Identify which cell holds the provided text, then report its (X, Y) central coordinate. 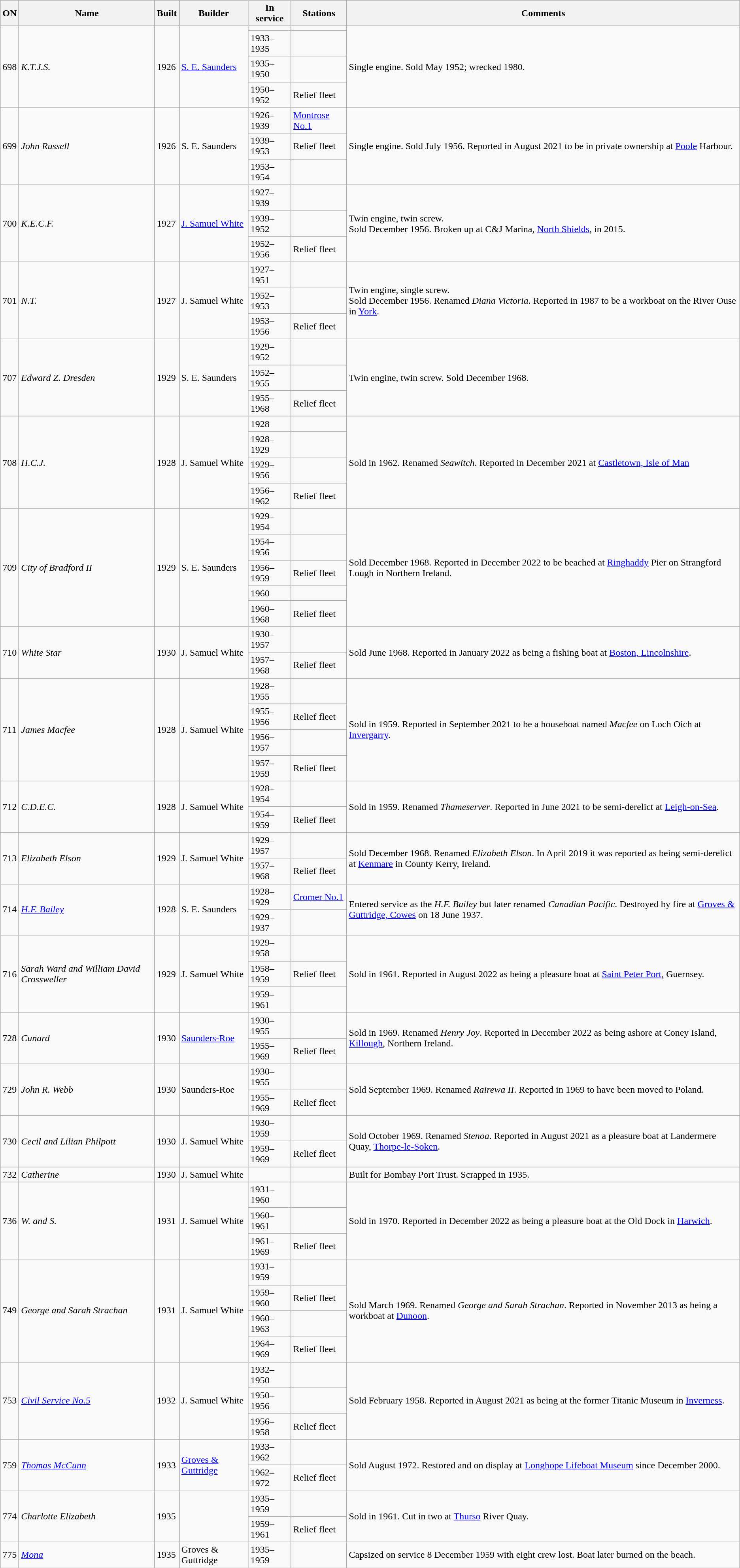
Sold in 1959. Reported in September 2021 to be a houseboat named Macfee on Loch Oich at Invergarry. (543, 729)
Sold October 1969. Renamed Stenoa. Reported in August 2021 as a pleasure boat at Landermere Quay, Thorpe-le-Soken. (543, 1141)
1956–1957 (270, 743)
1960–1968 (270, 614)
1960–1963 (270, 1323)
1954–1956 (270, 547)
1933–1962 (270, 1452)
1955–1956 (270, 717)
James Macfee (87, 729)
Twin engine, twin screw. Sold December 1968. (543, 378)
1960–1961 (270, 1220)
H.C.J. (87, 463)
Single engine. Sold July 1956. Reported in August 2021 to be in private ownership at Poole Harbour. (543, 146)
1928–1954 (270, 794)
1962–1972 (270, 1477)
Sold in 1970. Reported in December 2022 as being a pleasure boat at the Old Dock in Harwich. (543, 1220)
1957–1959 (270, 768)
749 (9, 1311)
Capsized on service 8 December 1959 with eight crew lost. Boat later burned on the beach. (543, 1555)
707 (9, 378)
774 (9, 1517)
Sarah Ward and William David Crossweller (87, 974)
1950–1956 (270, 1401)
George and Sarah Strachan (87, 1311)
1930–1957 (270, 639)
708 (9, 463)
1952–1955 (270, 378)
699 (9, 146)
Twin engine, twin screw.Sold December 1956. Broken up at C&J Marina, North Shields, in 2015. (543, 223)
1955–1968 (270, 403)
Catherine (87, 1175)
Twin engine, single screw.Sold December 1956. Renamed Diana Victoria. Reported in 1987 to be a workboat on the River Ouse in York. (543, 301)
Sold December 1968. Renamed Elizabeth Elson. In April 2019 it was reported as being semi-derelict at Kenmare in County Kerry, Ireland. (543, 858)
710 (9, 652)
1928–1955 (270, 690)
N.T. (87, 301)
K.E.C.F. (87, 223)
John R. Webb (87, 1089)
K.T.J.S. (87, 67)
716 (9, 974)
1929–1954 (270, 521)
Sold in 1969. Renamed Henry Joy. Reported in December 2022 as being ashore at Coney Island, Killough, Northern Ireland. (543, 1038)
In service (270, 13)
732 (9, 1175)
Sold March 1969. Renamed George and Sarah Strachan. Reported in November 2013 as being a workboat at Dunoon. (543, 1311)
709 (9, 567)
Cunard (87, 1038)
Cecil and Lilian Philpott (87, 1141)
1958–1959 (270, 974)
1959–1960 (270, 1298)
Comments (543, 13)
1939–1953 (270, 146)
1952–1956 (270, 249)
Civil Service No.5 (87, 1401)
Single engine. Sold May 1952; wrecked 1980. (543, 67)
1930–1959 (270, 1129)
Charlotte Elizabeth (87, 1517)
Sold in 1959. Renamed Thameserver. Reported in June 2021 to be semi-derelict at Leigh-on-Sea. (543, 807)
John Russell (87, 146)
1929–1957 (270, 845)
759 (9, 1465)
1929–1937 (270, 922)
729 (9, 1089)
1956–1962 (270, 496)
Cromer No.1 (319, 897)
Sold September 1969. Renamed Rairewa II. Reported in 1969 to have been moved to Poland. (543, 1089)
Built (167, 13)
701 (9, 301)
1933 (167, 1465)
1931–1959 (270, 1272)
1929–1952 (270, 352)
775 (9, 1555)
728 (9, 1038)
1933–1935 (270, 44)
H.F. Bailey (87, 910)
White Star (87, 652)
1952–1953 (270, 301)
Built for Bombay Port Trust. Scrapped in 1935. (543, 1175)
711 (9, 729)
736 (9, 1220)
1950–1952 (270, 95)
698 (9, 67)
Sold December 1968. Reported in December 2022 to be beached at Ringhaddy Pier on Strangford Lough in Northern Ireland. (543, 567)
713 (9, 858)
700 (9, 223)
W. and S. (87, 1220)
1929–1956 (270, 470)
1964–1969 (270, 1349)
ON (9, 13)
1932–1950 (270, 1375)
Sold in 1961. Reported in August 2022 as being a pleasure boat at Saint Peter Port, Guernsey. (543, 974)
1953–1954 (270, 172)
1956–1959 (270, 573)
C.D.E.C. (87, 807)
Elizabeth Elson (87, 858)
Montrose No.1 (319, 120)
1935–1950 (270, 69)
Sold August 1972. Restored and on display at Longhope Lifeboat Museum since December 2000. (543, 1465)
1927–1951 (270, 274)
753 (9, 1401)
Mona (87, 1555)
1929–1958 (270, 948)
1932 (167, 1401)
1939–1952 (270, 223)
Builder (213, 13)
Stations (319, 13)
Entered service as the H.F. Bailey but later renamed Canadian Pacific. Destroyed by fire at Groves & Guttridge, Cowes on 18 June 1937. (543, 910)
714 (9, 910)
1927–1939 (270, 198)
Sold February 1958. Reported in August 2021 as being at the former Titanic Museum in Inverness. (543, 1401)
Thomas McCunn (87, 1465)
1960 (270, 593)
712 (9, 807)
Sold in 1961. Cut in two at Thurso River Quay. (543, 1517)
City of Bradford II (87, 567)
Sold in 1962. Renamed Seawitch. Reported in December 2021 at Castletown, Isle of Man (543, 463)
1926–1939 (270, 120)
730 (9, 1141)
1956–1958 (270, 1426)
Name (87, 13)
Edward Z. Dresden (87, 378)
1959–1969 (270, 1154)
1931–1960 (270, 1195)
Sold June 1968. Reported in January 2022 as being a fishing boat at Boston, Lincolnshire. (543, 652)
1961–1969 (270, 1246)
1954–1959 (270, 819)
1953–1956 (270, 327)
